Detect which cell encompasses the target text, then output its [x, y] center coordinate. 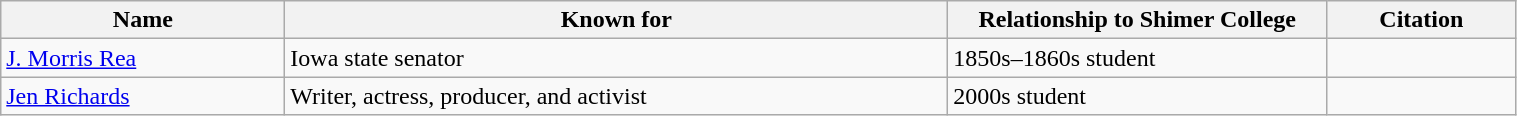
1850s–1860s student [1138, 58]
Relationship to Shimer College [1138, 20]
Name [143, 20]
2000s student [1138, 96]
Jen Richards [143, 96]
Citation [1422, 20]
Known for [616, 20]
Writer, actress, producer, and activist [616, 96]
Iowa state senator [616, 58]
J. Morris Rea [143, 58]
